Capture the cell that displays the provided text and extract its (X, Y) central coordinate. 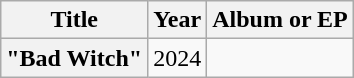
"Bad Witch" (74, 58)
Year (178, 20)
2024 (178, 58)
Album or EP (280, 20)
Title (74, 20)
